Scan for the cell matching the given text and deliver its [x, y] coordinate at center. 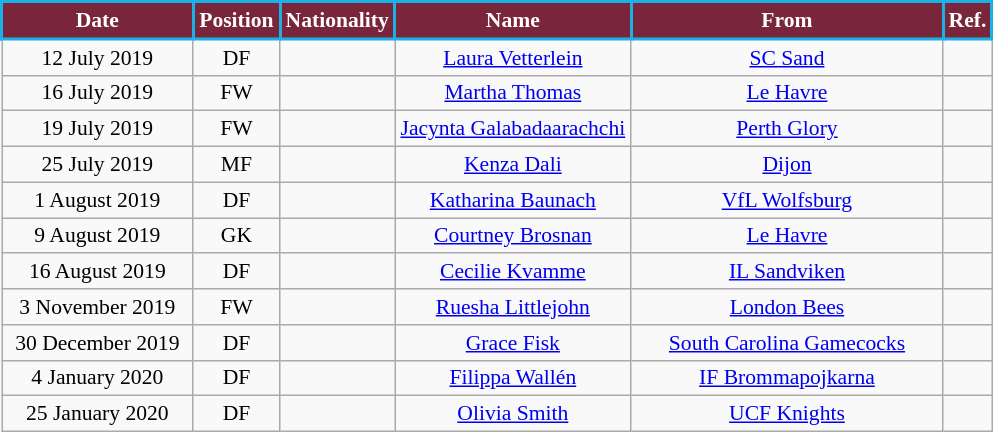
Nationality [338, 20]
12 July 2019 [98, 57]
Name [514, 20]
South Carolina Gamecocks [787, 343]
Perth Glory [787, 129]
IL Sandviken [787, 272]
9 August 2019 [98, 236]
GK [236, 236]
UCF Knights [787, 414]
30 December 2019 [98, 343]
Cecilie Kvamme [514, 272]
4 January 2020 [98, 378]
1 August 2019 [98, 200]
Katharina Baunach [514, 200]
Grace Fisk [514, 343]
VfL Wolfsburg [787, 200]
16 July 2019 [98, 93]
Position [236, 20]
Martha Thomas [514, 93]
25 January 2020 [98, 414]
16 August 2019 [98, 272]
Dijon [787, 165]
Laura Vetterlein [514, 57]
IF Brommapojkarna [787, 378]
19 July 2019 [98, 129]
25 July 2019 [98, 165]
Filippa Wallén [514, 378]
Courtney Brosnan [514, 236]
SC Sand [787, 57]
Olivia Smith [514, 414]
MF [236, 165]
Kenza Dali [514, 165]
Date [98, 20]
Ref. [968, 20]
From [787, 20]
London Bees [787, 307]
Jacynta Galabadaarachchi [514, 129]
Ruesha Littlejohn [514, 307]
3 November 2019 [98, 307]
